Output the [X, Y] coordinate of the center of the cell containing the given text.  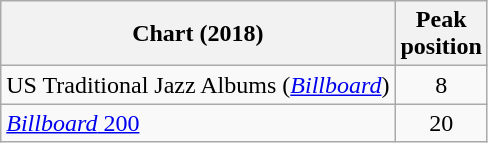
US Traditional Jazz Albums (Billboard) [198, 85]
Billboard 200 [198, 123]
20 [441, 123]
8 [441, 85]
Peakposition [441, 34]
Chart (2018) [198, 34]
